Extract the (x, y) coordinate from the center of the cell holding the provided text.  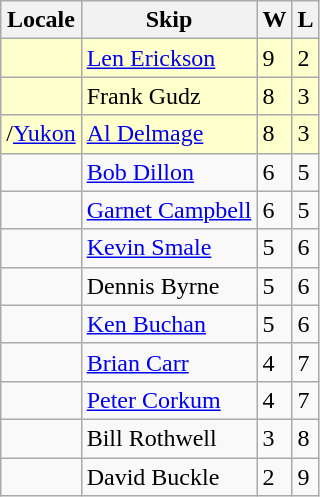
L (306, 20)
W (274, 20)
Ken Buchan (169, 324)
Kevin Smale (169, 248)
Skip (169, 20)
Frank Gudz (169, 96)
/Yukon (41, 134)
Peter Corkum (169, 400)
Dennis Byrne (169, 286)
Bill Rothwell (169, 438)
Garnet Campbell (169, 210)
Locale (41, 20)
Len Erickson (169, 58)
Bob Dillon (169, 172)
Brian Carr (169, 362)
David Buckle (169, 477)
Al Delmage (169, 134)
